From the cell containing the given text, extract its center point as (x, y) coordinate. 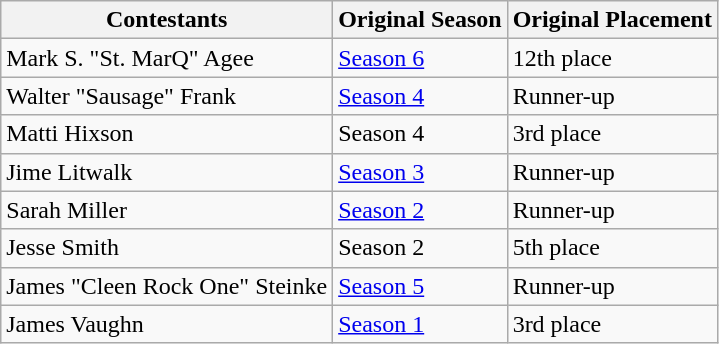
Jime Litwalk (167, 172)
James Vaughn (167, 324)
Jesse Smith (167, 248)
Contestants (167, 20)
Original Season (420, 20)
Original Placement (612, 20)
Matti Hixson (167, 134)
Season 5 (420, 286)
Season 1 (420, 324)
Season 3 (420, 172)
Sarah Miller (167, 210)
Season 6 (420, 58)
12th place (612, 58)
5th place (612, 248)
James "Cleen Rock One" Steinke (167, 286)
Walter "Sausage" Frank (167, 96)
Mark S. "St. MarQ" Agee (167, 58)
